Output the [x, y] coordinate of the center of the cell containing the given text.  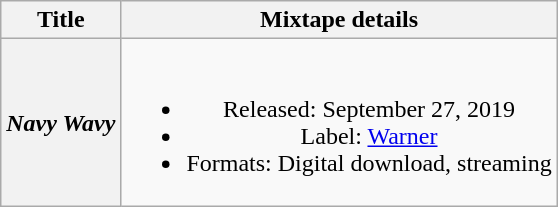
Title [61, 20]
Navy Wavy [61, 122]
Released: September 27, 2019Label: WarnerFormats: Digital download, streaming [339, 122]
Mixtape details [339, 20]
